Output the (X, Y) coordinate of the center of the cell containing the given text.  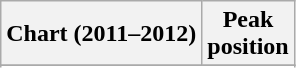
Peakposition (248, 34)
Chart (2011–2012) (102, 34)
